Pinpoint the cell where the given text exists, returning its (X, Y) midpoint coordinate. 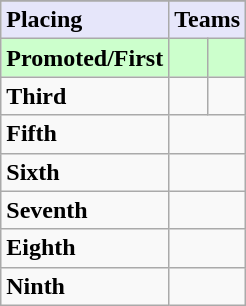
Placing (85, 20)
Fifth (85, 134)
Eighth (85, 248)
Sixth (85, 172)
Ninth (85, 286)
Seventh (85, 210)
Promoted/First (85, 58)
Third (85, 96)
Teams (208, 20)
